Return the (x, y) coordinate for the center point of the cell that contains the specified text.  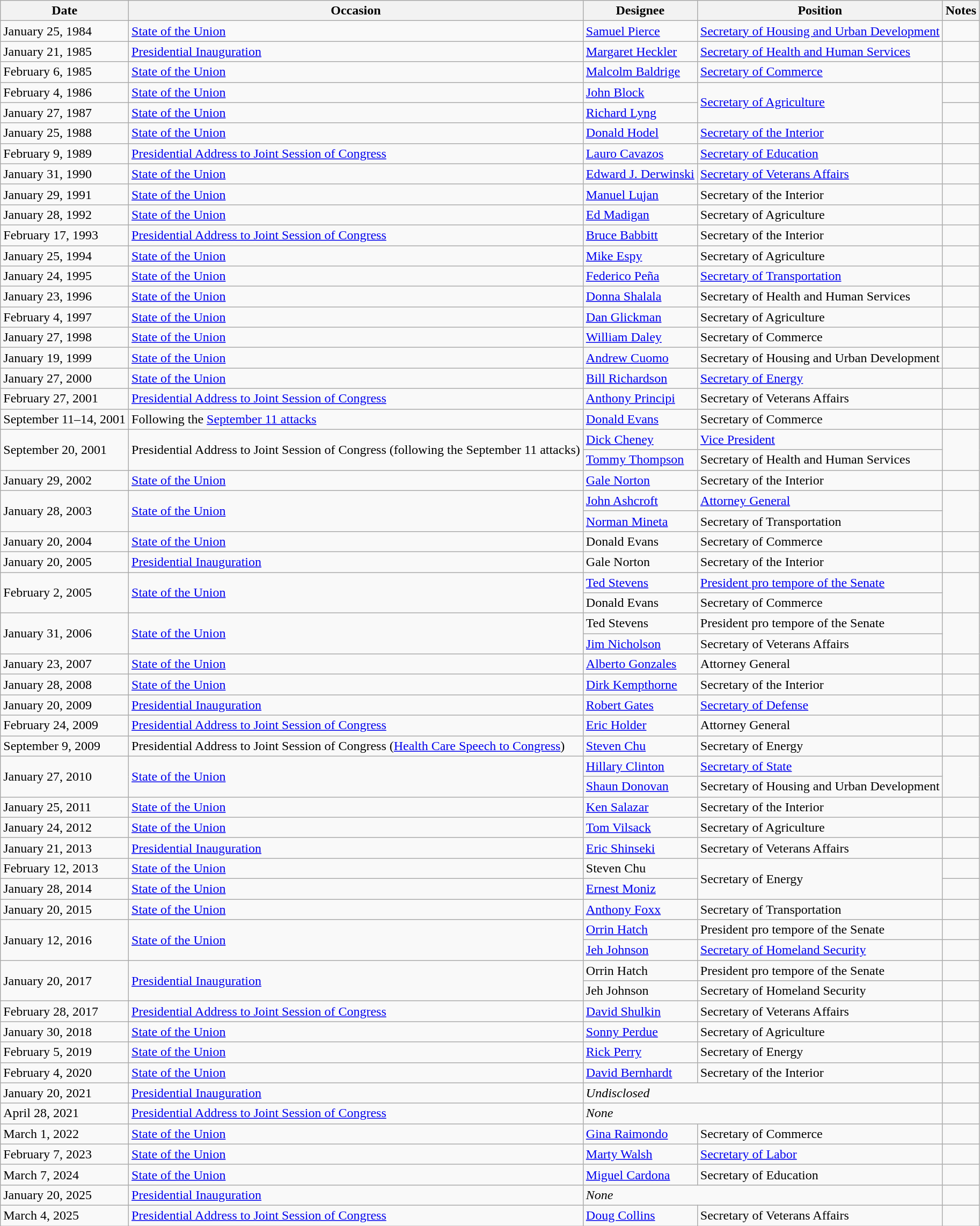
February 6, 1985 (64, 72)
January 27, 1987 (64, 113)
Andrew Cuomo (640, 358)
Ed Madigan (640, 215)
Anthony Principi (640, 399)
January 29, 1991 (64, 194)
John Ashcroft (640, 501)
February 5, 2019 (64, 1052)
January 20, 2004 (64, 541)
Eric Holder (640, 725)
Rick Perry (640, 1052)
Edward J. Derwinski (640, 174)
March 7, 2024 (64, 1174)
January 24, 2012 (64, 827)
February 17, 1993 (64, 235)
Secretary of State (820, 766)
Ernest Moniz (640, 889)
Alberto Gonzales (640, 664)
January 12, 2016 (64, 940)
January 28, 1992 (64, 215)
Mike Espy (640, 256)
Tom Vilsack (640, 827)
January 25, 1984 (64, 31)
January 27, 2000 (64, 378)
Date (64, 11)
January 23, 1996 (64, 297)
Secretary of Labor (820, 1154)
Ken Salazar (640, 807)
January 28, 2008 (64, 685)
January 20, 2025 (64, 1195)
January 31, 2006 (64, 634)
January 20, 2017 (64, 981)
Notes (961, 11)
Samuel Pierce (640, 31)
January 31, 1990 (64, 174)
January 27, 1998 (64, 337)
Donald Hodel (640, 133)
February 24, 2009 (64, 725)
January 23, 2007 (64, 664)
Anthony Foxx (640, 909)
January 25, 1988 (64, 133)
David Shulkin (640, 1011)
March 4, 2025 (64, 1215)
Bruce Babbitt (640, 235)
September 9, 2009 (64, 746)
Federico Peña (640, 276)
January 25, 2011 (64, 807)
February 9, 1989 (64, 153)
Donna Shalala (640, 297)
February 7, 2023 (64, 1154)
January 25, 1994 (64, 256)
Norman Mineta (640, 521)
Gina Raimondo (640, 1134)
January 24, 1995 (64, 276)
Richard Lyng (640, 113)
Undisclosed (763, 1093)
Tommy Thompson (640, 460)
Lauro Cavazos (640, 153)
February 27, 2001 (64, 399)
February 4, 2020 (64, 1073)
September 20, 2001 (64, 450)
Dick Cheney (640, 439)
February 4, 1997 (64, 317)
Shaun Donovan (640, 787)
Hillary Clinton (640, 766)
Secretary of Defense (820, 705)
Occasion (356, 11)
Dan Glickman (640, 317)
John Block (640, 92)
Jim Nicholson (640, 644)
Position (820, 11)
Designee (640, 11)
Vice President (820, 439)
Miguel Cardona (640, 1174)
Manuel Lujan (640, 194)
Malcolm Baldrige (640, 72)
Dirk Kempthorne (640, 685)
January 20, 2021 (64, 1093)
January 30, 2018 (64, 1032)
Following the September 11 attacks (356, 419)
January 20, 2005 (64, 562)
January 27, 2010 (64, 776)
Doug Collins (640, 1215)
Presidential Address to Joint Session of Congress (following the September 11 attacks) (356, 450)
April 28, 2021 (64, 1113)
Sonny Perdue (640, 1032)
David Bernhardt (640, 1073)
February 4, 1986 (64, 92)
Presidential Address to Joint Session of Congress (Health Care Speech to Congress) (356, 746)
Marty Walsh (640, 1154)
September 11–14, 2001 (64, 419)
Eric Shinseki (640, 848)
March 1, 2022 (64, 1134)
January 20, 2009 (64, 705)
January 19, 1999 (64, 358)
February 28, 2017 (64, 1011)
Bill Richardson (640, 378)
January 29, 2002 (64, 480)
February 2, 2005 (64, 592)
January 20, 2015 (64, 909)
Margaret Heckler (640, 52)
January 21, 2013 (64, 848)
January 28, 2014 (64, 889)
January 21, 1985 (64, 52)
February 12, 2013 (64, 868)
William Daley (640, 337)
Robert Gates (640, 705)
January 28, 2003 (64, 511)
